Locate the cell with the specified text and output its (X, Y) center coordinate. 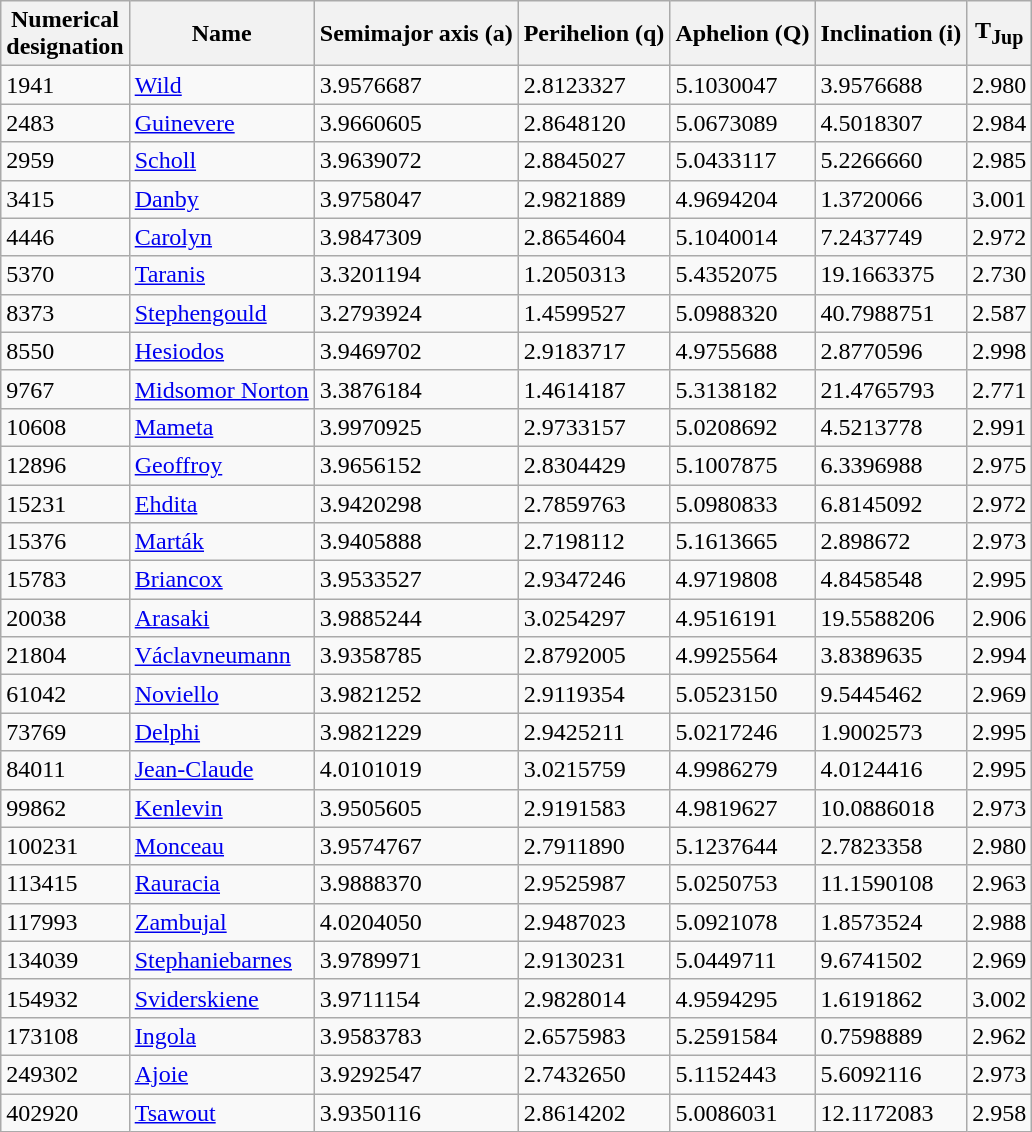
2.988 (1000, 922)
117993 (65, 922)
Václavneumann (222, 656)
84011 (65, 770)
3.9574767 (416, 846)
Inclination (i) (891, 34)
2.8792005 (594, 656)
12896 (65, 465)
2.963 (1000, 884)
3.002 (1000, 998)
3.2793924 (416, 313)
2.7432650 (594, 1074)
Delphi (222, 732)
4.9516191 (742, 618)
4.5213778 (891, 427)
2.906 (1000, 618)
Ingola (222, 1036)
12.1172083 (891, 1113)
1.4614187 (594, 389)
4.0124416 (891, 770)
2.7823358 (891, 846)
2.7198112 (594, 542)
5.3138182 (742, 389)
2.985 (1000, 161)
1941 (65, 85)
3.9711154 (416, 998)
3.9970925 (416, 427)
5.0250753 (742, 884)
1.2050313 (594, 275)
2.962 (1000, 1036)
Noviello (222, 694)
7.2437749 (891, 237)
3.9660605 (416, 123)
2.7911890 (594, 846)
3.9847309 (416, 237)
4.0204050 (416, 922)
Danby (222, 199)
3.0254297 (594, 618)
5.2266660 (891, 161)
113415 (65, 884)
154932 (65, 998)
3.3201194 (416, 275)
Ehdita (222, 503)
Midsomor Norton (222, 389)
5.1040014 (742, 237)
5.0523150 (742, 694)
5370 (65, 275)
5.0449711 (742, 960)
4.9719808 (742, 580)
Name (222, 34)
1.4599527 (594, 313)
3.9350116 (416, 1113)
3.9639072 (416, 161)
Geoffroy (222, 465)
Mameta (222, 427)
Zambujal (222, 922)
5.0988320 (742, 313)
3.3876184 (416, 389)
3.9533527 (416, 580)
2.587 (1000, 313)
2.984 (1000, 123)
5.0921078 (742, 922)
4.9925564 (742, 656)
3.9505605 (416, 808)
2.9183717 (594, 351)
Ajoie (222, 1074)
10608 (65, 427)
Tsawout (222, 1113)
2483 (65, 123)
3.9583783 (416, 1036)
1.6191862 (891, 998)
3.8389635 (891, 656)
3.9405888 (416, 542)
Hesiodos (222, 351)
4.9986279 (742, 770)
2.8654604 (594, 237)
5.0980833 (742, 503)
73769 (65, 732)
5.6092116 (891, 1074)
0.7598889 (891, 1036)
9.6741502 (891, 960)
3.9888370 (416, 884)
2.8770596 (891, 351)
3.9885244 (416, 618)
4.9694204 (742, 199)
61042 (65, 694)
Taranis (222, 275)
99862 (65, 808)
4.9819627 (742, 808)
3.9576688 (891, 85)
2959 (65, 161)
19.1663375 (891, 275)
2.8648120 (594, 123)
10.0886018 (891, 808)
3.9469702 (416, 351)
Numerical designation (65, 34)
2.8614202 (594, 1113)
2.9119354 (594, 694)
9.5445462 (891, 694)
2.6575983 (594, 1036)
21804 (65, 656)
2.958 (1000, 1113)
2.9821889 (594, 199)
19.5588206 (891, 618)
11.1590108 (891, 884)
3.9358785 (416, 656)
Carolyn (222, 237)
15783 (65, 580)
Monceau (222, 846)
5.2591584 (742, 1036)
3.9758047 (416, 199)
5.0086031 (742, 1113)
3.9656152 (416, 465)
4.9755688 (742, 351)
15376 (65, 542)
5.0673089 (742, 123)
2.8845027 (594, 161)
2.730 (1000, 275)
249302 (65, 1074)
2.898672 (891, 542)
Semimajor axis (a) (416, 34)
15231 (65, 503)
2.9191583 (594, 808)
Guinevere (222, 123)
3.001 (1000, 199)
Marták (222, 542)
2.998 (1000, 351)
4.8458548 (891, 580)
40.7988751 (891, 313)
2.771 (1000, 389)
1.9002573 (891, 732)
4.9594295 (742, 998)
2.9525987 (594, 884)
5.0208692 (742, 427)
3.9789971 (416, 960)
3.9292547 (416, 1074)
2.9425211 (594, 732)
Stephaniebarnes (222, 960)
9767 (65, 389)
1.3720066 (891, 199)
4446 (65, 237)
2.994 (1000, 656)
2.8123327 (594, 85)
2.9347246 (594, 580)
5.0217246 (742, 732)
Wild (222, 85)
2.991 (1000, 427)
100231 (65, 846)
Stephengould (222, 313)
3.9821229 (416, 732)
2.7859763 (594, 503)
5.4352075 (742, 275)
2.9733157 (594, 427)
3415 (65, 199)
3.9821252 (416, 694)
8550 (65, 351)
2.9828014 (594, 998)
173108 (65, 1036)
Perihelion (q) (594, 34)
2.8304429 (594, 465)
6.8145092 (891, 503)
5.1030047 (742, 85)
3.9420298 (416, 503)
5.1613665 (742, 542)
5.1152443 (742, 1074)
5.1237644 (742, 846)
2.9130231 (594, 960)
5.0433117 (742, 161)
8373 (65, 313)
Rauracia (222, 884)
3.9576687 (416, 85)
4.5018307 (891, 123)
1.8573524 (891, 922)
402920 (65, 1113)
20038 (65, 618)
Aphelion (Q) (742, 34)
4.0101019 (416, 770)
2.975 (1000, 465)
TJup (1000, 34)
Jean-Claude (222, 770)
5.1007875 (742, 465)
Briancox (222, 580)
Kenlevin (222, 808)
Scholl (222, 161)
134039 (65, 960)
2.9487023 (594, 922)
Sviderskiene (222, 998)
Arasaki (222, 618)
6.3396988 (891, 465)
21.4765793 (891, 389)
3.0215759 (594, 770)
